Locate the cell with the specified text and output its (X, Y) center coordinate. 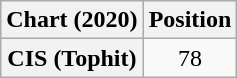
CIS (Tophit) (72, 58)
Chart (2020) (72, 20)
78 (190, 58)
Position (190, 20)
